Locate the cell with the specified text and output its [x, y] center coordinate. 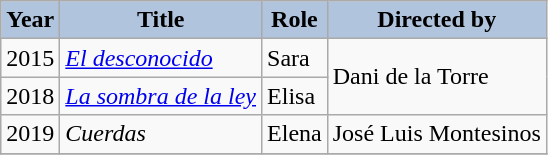
Title [161, 20]
Elena [295, 134]
2015 [30, 58]
Sara [295, 58]
Dani de la Torre [436, 77]
José Luis Montesinos [436, 134]
Elisa [295, 96]
2018 [30, 96]
Year [30, 20]
El desconocido [161, 58]
Directed by [436, 20]
Cuerdas [161, 134]
La sombra de la ley [161, 96]
Role [295, 20]
2019 [30, 134]
